Extract the [x, y] coordinate from the center of the cell holding the provided text.  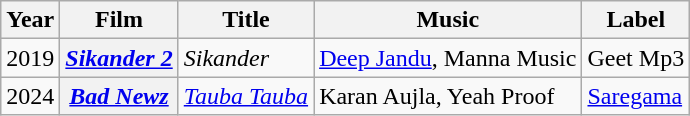
Label [636, 20]
Sikander 2 [119, 58]
Sikander [246, 58]
Geet Mp3 [636, 58]
2024 [30, 96]
Karan Aujla, Yeah Proof [448, 96]
Bad Newz [119, 96]
Year [30, 20]
Deep Jandu, Manna Music [448, 58]
Title [246, 20]
Film [119, 20]
Tauba Tauba [246, 96]
Music [448, 20]
2019 [30, 58]
Saregama [636, 96]
